Search for the cell housing the specified text and yield its (x, y) center coordinate. 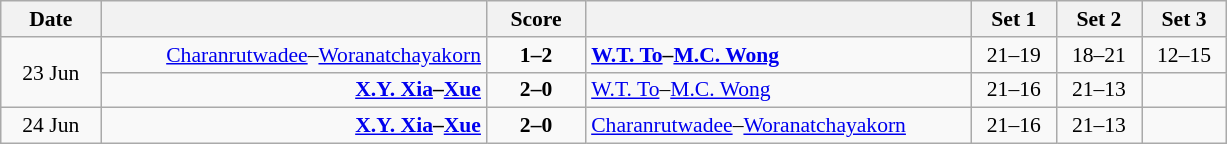
Set 3 (1184, 19)
24 Jun (51, 126)
Date (51, 19)
Set 1 (1014, 19)
Set 2 (1098, 19)
1–2 (536, 55)
23 Jun (51, 72)
18–21 (1098, 55)
Score (536, 19)
21–19 (1014, 55)
12–15 (1184, 55)
